Detect which cell encompasses the target text, then output its (X, Y) center coordinate. 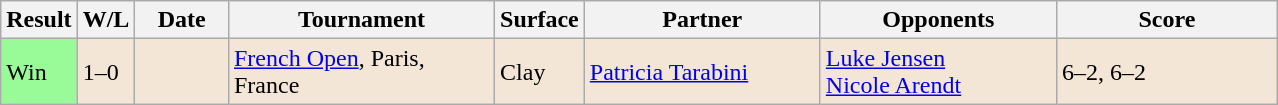
Patricia Tarabini (702, 72)
French Open, Paris, France (361, 72)
Clay (540, 72)
W/L (106, 20)
Luke Jensen Nicole Arendt (938, 72)
1–0 (106, 72)
Tournament (361, 20)
Date (182, 20)
Surface (540, 20)
Opponents (938, 20)
Score (1166, 20)
6–2, 6–2 (1166, 72)
Result (39, 20)
Partner (702, 20)
Win (39, 72)
